For the text-containing cell, return its midpoint in [X, Y] coordinate format. 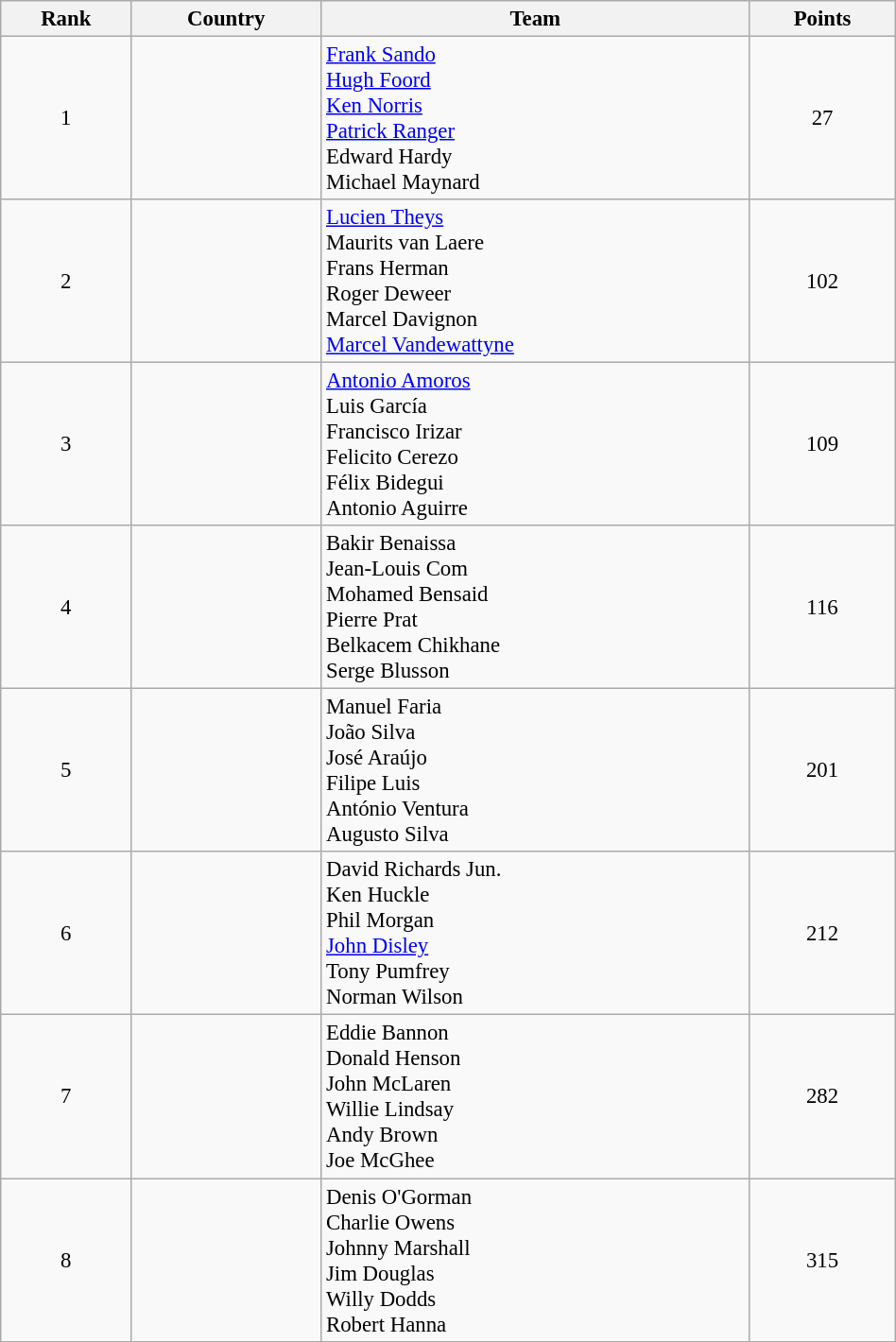
116 [822, 607]
3 [66, 444]
Frank SandoHugh FoordKen NorrisPatrick RangerEdward HardyMichael Maynard [535, 119]
6 [66, 934]
1 [66, 119]
Country [227, 19]
Team [535, 19]
Rank [66, 19]
8 [66, 1261]
7 [66, 1096]
4 [66, 607]
Manuel FariaJoão SilvaJosé AraújoFilipe LuisAntónio VenturaAugusto Silva [535, 771]
212 [822, 934]
Points [822, 19]
Bakir BenaissaJean-Louis ComMohamed BensaidPierre PratBelkacem ChikhaneSerge Blusson [535, 607]
27 [822, 119]
Denis O'GormanCharlie OwensJohnny MarshallJim DouglasWilly DoddsRobert Hanna [535, 1261]
315 [822, 1261]
Lucien TheysMaurits van LaereFrans HermanRoger DeweerMarcel DavignonMarcel Vandewattyne [535, 282]
5 [66, 771]
Antonio AmorosLuis GarcíaFrancisco IrizarFelicito CerezoFélix BideguiAntonio Aguirre [535, 444]
201 [822, 771]
102 [822, 282]
282 [822, 1096]
David Richards Jun.Ken HucklePhil MorganJohn DisleyTony PumfreyNorman Wilson [535, 934]
Eddie BannonDonald HensonJohn McLarenWillie LindsayAndy BrownJoe McGhee [535, 1096]
109 [822, 444]
2 [66, 282]
